Scan for the cell matching the given text and deliver its (X, Y) coordinate at center. 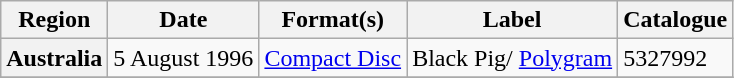
Format(s) (333, 20)
Region (54, 20)
Label (512, 20)
Black Pig/ Polygram (512, 58)
Date (184, 20)
Catalogue (676, 20)
5327992 (676, 58)
Compact Disc (333, 58)
Australia (54, 58)
5 August 1996 (184, 58)
